Scan for the cell matching the given text and deliver its [X, Y] coordinate at center. 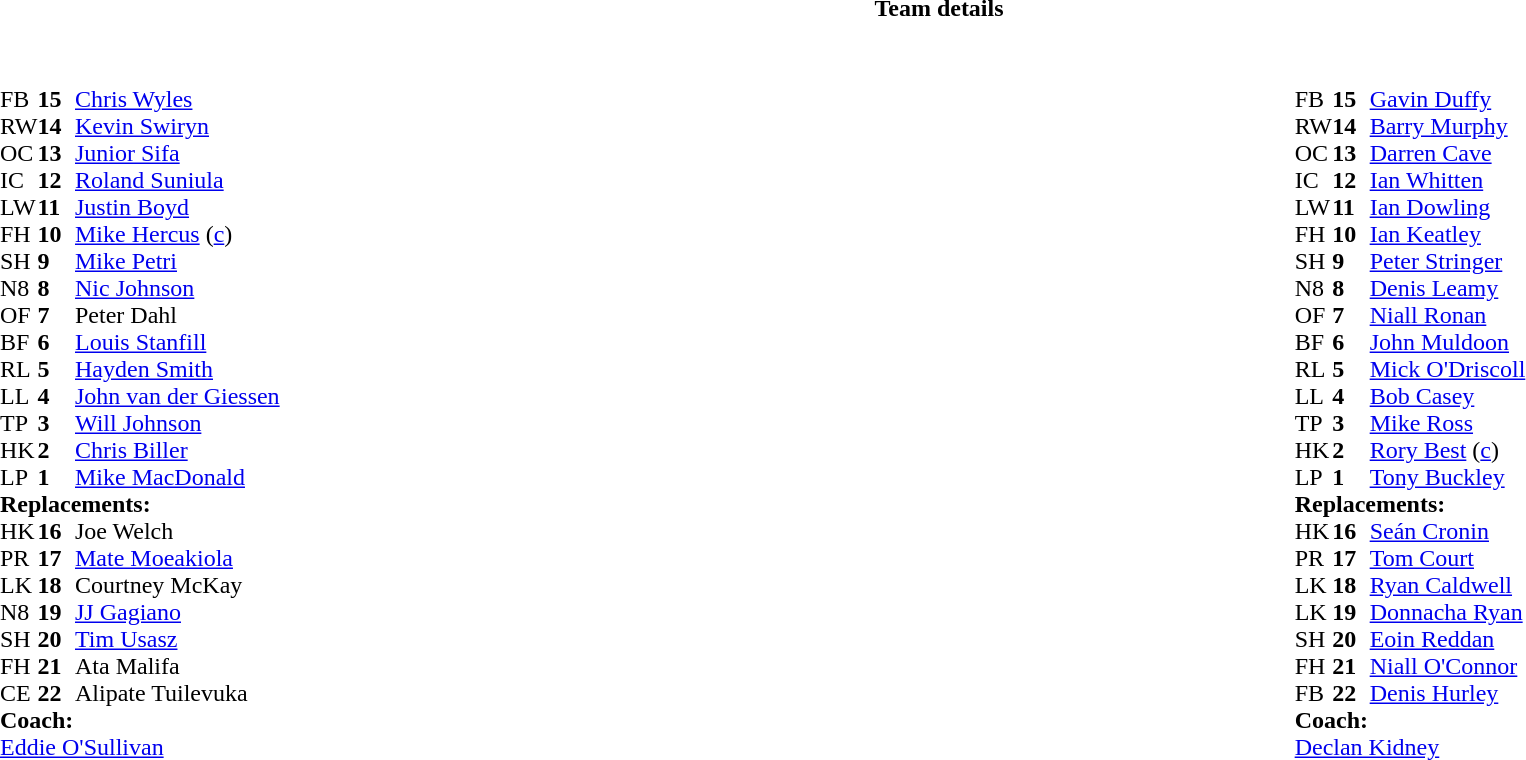
Rory Best (c) [1448, 450]
Chris Wyles [178, 100]
Darren Cave [1448, 154]
Ryan Caldwell [1448, 586]
Niall Ronan [1448, 316]
Denis Hurley [1448, 694]
Bob Casey [1448, 396]
Mick O'Driscoll [1448, 370]
Courtney McKay [178, 586]
Peter Stringer [1448, 262]
Gavin Duffy [1448, 100]
Ian Keatley [1448, 234]
Peter Dahl [178, 316]
Niall O'Connor [1448, 666]
Mate Moeakiola [178, 558]
Hayden Smith [178, 370]
Roland Suniula [178, 180]
Justin Boyd [178, 208]
Tom Court [1448, 558]
Barry Murphy [1448, 126]
John van der Giessen [178, 396]
Tony Buckley [1448, 478]
Kevin Swiryn [178, 126]
Denis Leamy [1448, 288]
Tim Usasz [178, 640]
JJ Gagiano [178, 612]
Junior Sifa [178, 154]
Eoin Reddan [1448, 640]
Mike MacDonald [178, 478]
Alipate Tuilevuka [178, 694]
Mike Hercus (c) [178, 234]
Nic Johnson [178, 288]
Ata Malifa [178, 666]
Ian Dowling [1448, 208]
Mike Ross [1448, 424]
Louis Stanfill [178, 342]
Seán Cronin [1448, 532]
Will Johnson [178, 424]
Joe Welch [178, 532]
Chris Biller [178, 450]
John Muldoon [1448, 342]
Mike Petri [178, 262]
CE [19, 694]
Donnacha Ryan [1448, 612]
Ian Whitten [1448, 180]
